Determine the (X, Y) coordinate at the center of the cell enclosing the given text.  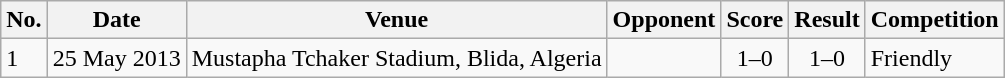
Date (116, 20)
Competition (934, 20)
Result (827, 20)
1 (24, 58)
Venue (396, 20)
25 May 2013 (116, 58)
Opponent (664, 20)
Friendly (934, 58)
No. (24, 20)
Mustapha Tchaker Stadium, Blida, Algeria (396, 58)
Score (755, 20)
